Detect which cell encompasses the target text, then output its [x, y] center coordinate. 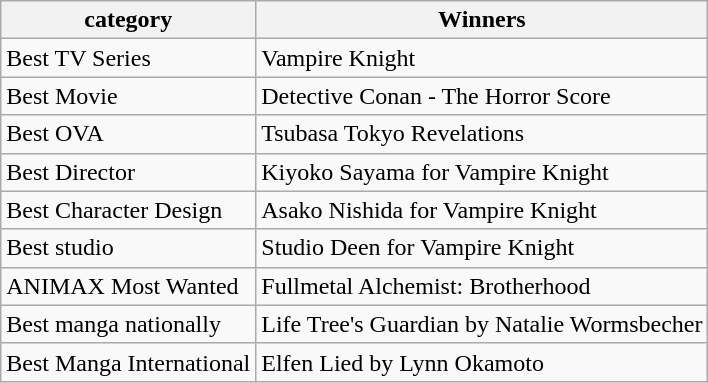
Winners [482, 20]
Life Tree's Guardian by Natalie Wormsbecher [482, 324]
ANIMAX Most Wanted [128, 286]
category [128, 20]
Best TV Series [128, 58]
Kiyoko Sayama for Vampire Knight [482, 172]
Fullmetal Alchemist: Brotherhood [482, 286]
Asako Nishida for Vampire Knight [482, 210]
Studio Deen for Vampire Knight [482, 248]
Best Character Design [128, 210]
Best OVA [128, 134]
Best manga nationally [128, 324]
Elfen Lied by Lynn Okamoto [482, 362]
Best Movie [128, 96]
Best Director [128, 172]
Vampire Knight [482, 58]
Detective Conan - The Horror Score [482, 96]
Tsubasa Tokyo Revelations [482, 134]
Best studio [128, 248]
Best Manga International [128, 362]
